Identify which cell holds the provided text, then report its [X, Y] central coordinate. 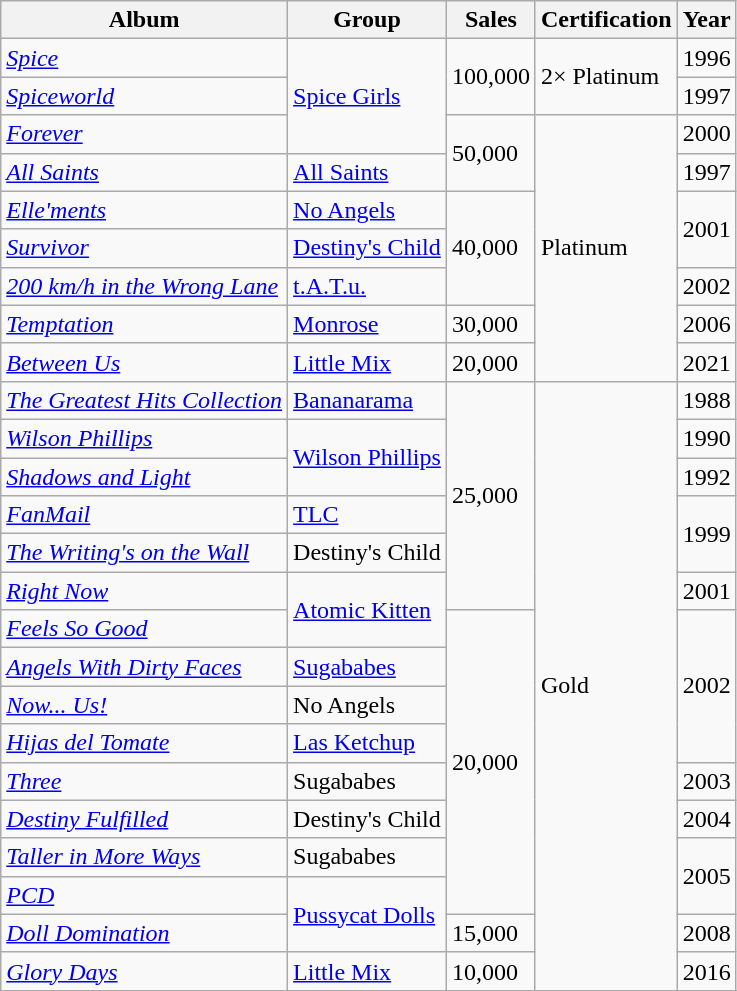
40,000 [490, 248]
200 km/h in the Wrong Lane [144, 286]
Angels With Dirty Faces [144, 667]
30,000 [490, 324]
Taller in More Ways [144, 857]
Group [368, 20]
Hijas del Tomate [144, 743]
Platinum [606, 248]
1990 [706, 438]
The Writing's on the Wall [144, 553]
Glory Days [144, 971]
Year [706, 20]
2003 [706, 781]
Las Ketchup [368, 743]
Survivor [144, 248]
PCD [144, 895]
2021 [706, 362]
2005 [706, 876]
2008 [706, 933]
Spiceworld [144, 96]
2× Platinum [606, 77]
Temptation [144, 324]
1988 [706, 400]
Shadows and Light [144, 477]
2006 [706, 324]
50,000 [490, 153]
Sales [490, 20]
2000 [706, 134]
2016 [706, 971]
Spice Girls [368, 96]
Gold [606, 686]
100,000 [490, 77]
Album [144, 20]
25,000 [490, 495]
Now... Us! [144, 705]
1992 [706, 477]
2004 [706, 819]
Between Us [144, 362]
Pussycat Dolls [368, 914]
TLC [368, 515]
Doll Domination [144, 933]
Destiny Fulfilled [144, 819]
Atomic Kitten [368, 610]
Feels So Good [144, 629]
Bananarama [368, 400]
Right Now [144, 591]
Spice [144, 58]
t.A.T.u. [368, 286]
Elle'ments [144, 210]
1999 [706, 534]
The Greatest Hits Collection [144, 400]
1996 [706, 58]
15,000 [490, 933]
Forever [144, 134]
10,000 [490, 971]
Monrose [368, 324]
Certification [606, 20]
Three [144, 781]
FanMail [144, 515]
